From the cell containing the given text, extract its center point as [x, y] coordinate. 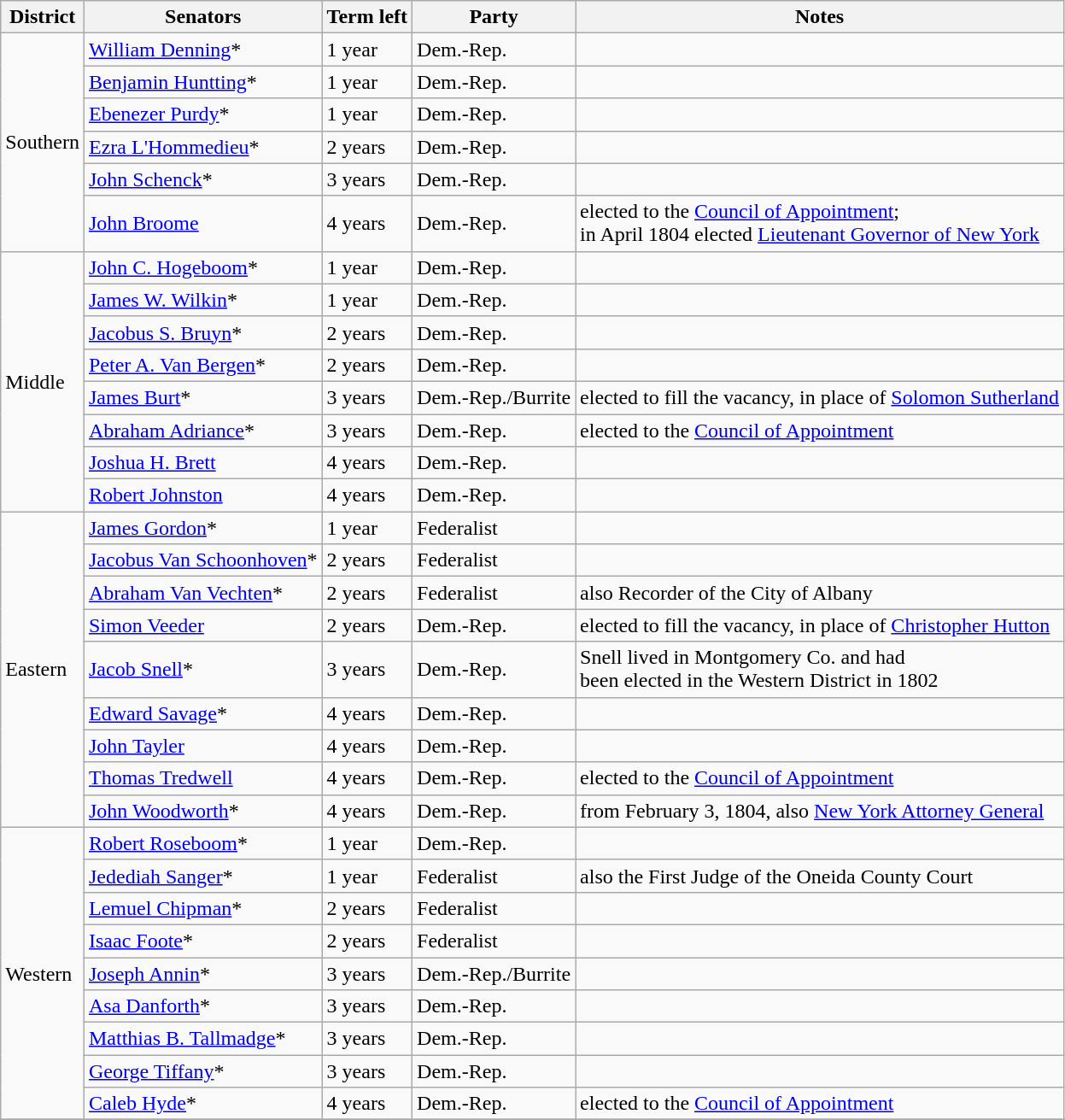
Jacobus S. Bruyn* [203, 332]
Jacob Snell* [203, 670]
Middle [43, 381]
Matthias B. Tallmadge* [203, 1039]
also the First Judge of the Oneida County Court [820, 876]
Snell lived in Montgomery Co. and had been elected in the Western District in 1802 [820, 670]
Abraham Adriance* [203, 430]
Peter A. Van Bergen* [203, 365]
Abraham Van Vechten* [203, 593]
Notes [820, 17]
Ebenezer Purdy* [203, 114]
Jedediah Sanger* [203, 876]
Senators [203, 17]
District [43, 17]
Eastern [43, 670]
elected to the Council of Appointment; in April 1804 elected Lieutenant Governor of New York [820, 224]
Party [494, 17]
Lemuel Chipman* [203, 908]
John Tayler [203, 746]
John Schenck* [203, 179]
elected to fill the vacancy, in place of Christopher Hutton [820, 625]
Joshua H. Brett [203, 463]
Western [43, 974]
John C. Hogeboom* [203, 267]
James W. Wilkin* [203, 300]
Benjamin Huntting* [203, 82]
George Tiffany* [203, 1071]
elected to fill the vacancy, in place of Solomon Sutherland [820, 397]
also Recorder of the City of Albany [820, 593]
Thomas Tredwell [203, 778]
Term left [367, 17]
Southern [43, 142]
Edward Savage* [203, 713]
Caleb Hyde* [203, 1104]
Jacobus Van Schoonhoven* [203, 560]
Robert Roseboom* [203, 843]
Isaac Foote* [203, 941]
from February 3, 1804, also New York Attorney General [820, 811]
John Broome [203, 224]
Asa Danforth* [203, 1006]
James Burt* [203, 397]
James Gordon* [203, 528]
Joseph Annin* [203, 973]
William Denning* [203, 50]
Robert Johnston [203, 495]
John Woodworth* [203, 811]
Ezra L'Hommedieu* [203, 147]
Simon Veeder [203, 625]
